Return the [x, y] coordinate for the center point of the cell that contains the specified text.  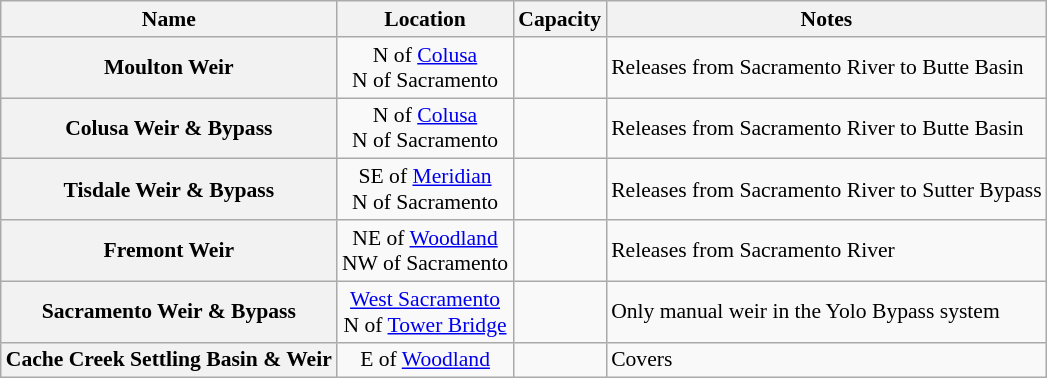
Location [425, 19]
Colusa Weir & Bypass [169, 128]
Cache Creek Settling Basin & Weir [169, 360]
Fremont Weir [169, 250]
West Sacramento N of Tower Bridge [425, 312]
Covers [826, 360]
Name [169, 19]
Capacity [560, 19]
Tisdale Weir & Bypass [169, 190]
Releases from Sacramento River [826, 250]
E of Woodland [425, 360]
Sacramento Weir & Bypass [169, 312]
SE of Meridian N of Sacramento [425, 190]
Only manual weir in the Yolo Bypass system [826, 312]
Notes [826, 19]
NE of Woodland NW of Sacramento [425, 250]
Moulton Weir [169, 68]
Releases from Sacramento River to Sutter Bypass [826, 190]
